Detect which cell encompasses the target text, then output its [x, y] center coordinate. 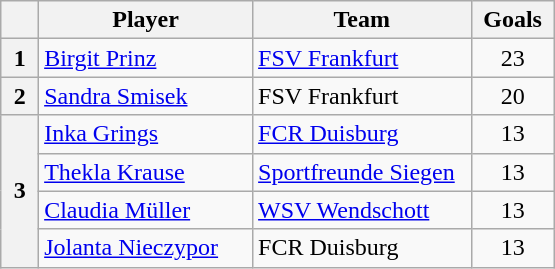
Birgit Prinz [146, 58]
Team [362, 20]
2 [20, 96]
Sandra Smisek [146, 96]
23 [512, 58]
WSV Wendschott [362, 210]
Goals [512, 20]
1 [20, 58]
3 [20, 191]
Jolanta Nieczypor [146, 248]
Player [146, 20]
Claudia Müller [146, 210]
Thekla Krause [146, 172]
20 [512, 96]
Inka Grings [146, 134]
Sportfreunde Siegen [362, 172]
